Output the (X, Y) coordinate of the center of the cell containing the given text.  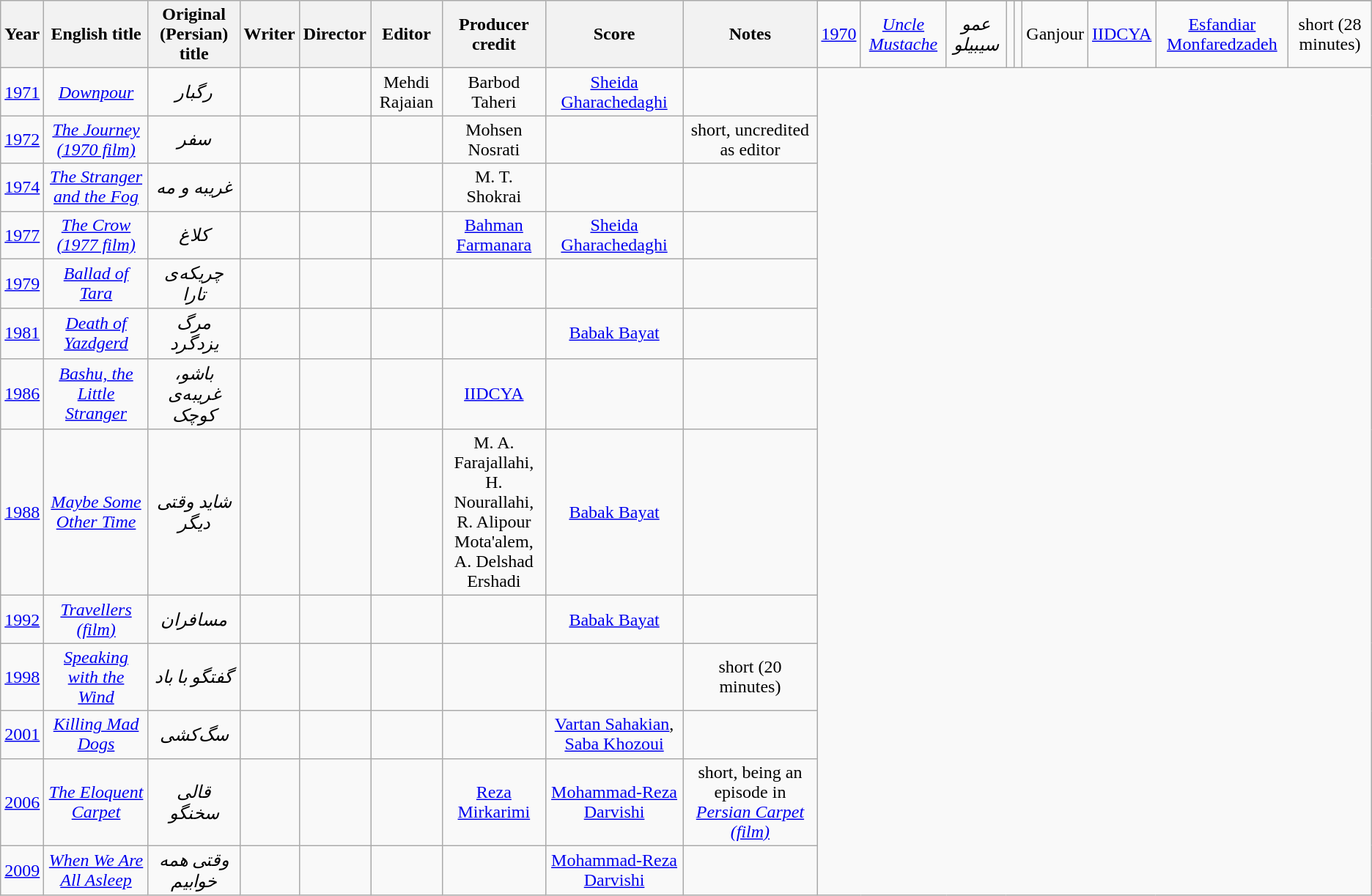
short, uncredited as editor (750, 139)
Maybe Some Other Time (96, 513)
Travellers (film) (96, 620)
2001 (22, 734)
غریبه و مه (193, 188)
Reza Mirkarimi (494, 801)
Editor (407, 34)
وقتی همه خوابیم (193, 870)
باشو، غریبه‌ی کوچک (193, 394)
1971 (22, 92)
short (20 minutes) (750, 677)
1977 (22, 234)
1986 (22, 394)
Esfandiar Monfaredzadeh (1222, 34)
1981 (22, 333)
Mehdi Rajaian (407, 92)
Writer (270, 34)
1974 (22, 188)
Downpour (96, 92)
Speaking with the Wind (96, 677)
Vartan Sahakian, Saba Khozoui (614, 734)
2006 (22, 801)
The Journey (1970 film) (96, 139)
Death of Yazdgerd (96, 333)
Original (Persian) title (193, 34)
1970 (838, 34)
Bashu, the Little Stranger (96, 394)
1988 (22, 513)
The Stranger and the Fog (96, 188)
گفتگو با باد (193, 677)
رگبار (193, 92)
شاید وقتی دیگر (193, 513)
Director (334, 34)
1979 (22, 284)
short (28 minutes) (1329, 34)
When We Are All Asleep (96, 870)
Bahman Farmanara (494, 234)
The Eloquent Carpet (96, 801)
Ballad of Tara (96, 284)
مرگ یزدگرد (193, 333)
قالی سخنگو (193, 801)
Mohsen Nosrati (494, 139)
Killing Mad Dogs (96, 734)
کلاغ (193, 234)
Notes (750, 34)
Year (22, 34)
Barbod Taheri (494, 92)
عمو سیبیلو (976, 34)
چریکه‌ی تارا (193, 284)
Ganjour (1055, 34)
سفر (193, 139)
2009 (22, 870)
1992 (22, 620)
1972 (22, 139)
English title (96, 34)
Producer credit (494, 34)
مسافران (193, 620)
Score (614, 34)
The Crow (1977 film) (96, 234)
M. T. Shokrai (494, 188)
سگ‌کشی (193, 734)
1998 (22, 677)
Uncle Mustache (903, 34)
short, being an episode in Persian Carpet (film) (750, 801)
M. A. Farajallahi, H. Nourallahi, R. Alipour Mota'alem, A. Delshad Ershadi (494, 513)
